Detect which cell encompasses the target text, then output its [X, Y] center coordinate. 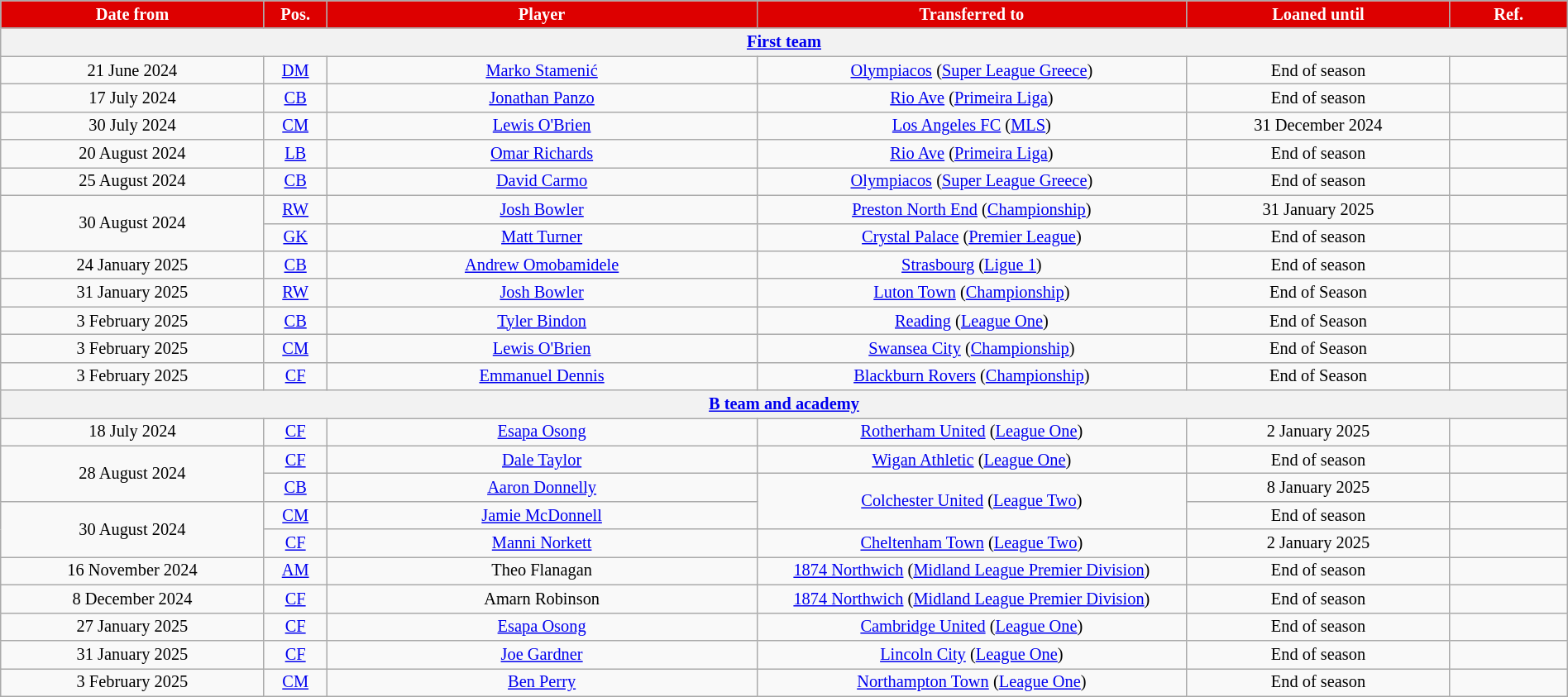
B team and academy [784, 404]
Wigan Athletic (League One) [972, 460]
30 July 2024 [132, 126]
Cheltenham Town (League Two) [972, 543]
Theo Flanagan [542, 570]
Swansea City (Championship) [972, 348]
28 August 2024 [132, 473]
Crystal Palace (Premier League) [972, 237]
31 December 2024 [1318, 126]
Jamie McDonnell [542, 515]
Rotherham United (League One) [972, 432]
Omar Richards [542, 154]
LB [295, 154]
AM [295, 570]
17 July 2024 [132, 98]
First team [784, 42]
20 August 2024 [132, 154]
Player [542, 14]
Emmanuel Dennis [542, 376]
GK [295, 237]
Joe Gardner [542, 654]
Andrew Omobamidele [542, 265]
Date from [132, 14]
Marko Stamenić [542, 70]
8 December 2024 [132, 599]
8 January 2025 [1318, 487]
Loaned until [1318, 14]
Northampton Town (League One) [972, 682]
Blackburn Rovers (Championship) [972, 376]
Tyler Bindon [542, 321]
Manni Norkett [542, 543]
25 August 2024 [132, 181]
16 November 2024 [132, 570]
DM [295, 70]
Preston North End (Championship) [972, 209]
Strasbourg (Ligue 1) [972, 265]
18 July 2024 [132, 432]
Cambridge United (League One) [972, 627]
Transferred to [972, 14]
David Carmo [542, 181]
Luton Town (Championship) [972, 293]
Jonathan Panzo [542, 98]
27 January 2025 [132, 627]
Pos. [295, 14]
Colchester United (League Two) [972, 501]
Lincoln City (League One) [972, 654]
Aaron Donnelly [542, 487]
Amarn Robinson [542, 599]
Dale Taylor [542, 460]
Matt Turner [542, 237]
21 June 2024 [132, 70]
24 January 2025 [132, 265]
Los Angeles FC (MLS) [972, 126]
Ref. [1508, 14]
Reading (League One) [972, 321]
Ben Perry [542, 682]
